Detect which cell encompasses the target text, then output its [X, Y] center coordinate. 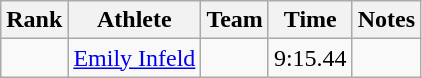
Notes [386, 20]
Time [310, 20]
Rank [34, 20]
Team [235, 20]
9:15.44 [310, 58]
Emily Infeld [134, 58]
Athlete [134, 20]
